Detect which cell encompasses the target text, then output its (x, y) center coordinate. 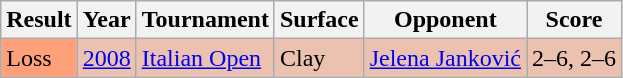
Result (39, 20)
Opponent (445, 20)
2–6, 2–6 (574, 58)
Jelena Janković (445, 58)
Year (106, 20)
Score (574, 20)
Loss (39, 58)
2008 (106, 58)
Surface (319, 20)
Clay (319, 58)
Italian Open (205, 58)
Tournament (205, 20)
